Detect which cell encompasses the target text, then output its [X, Y] center coordinate. 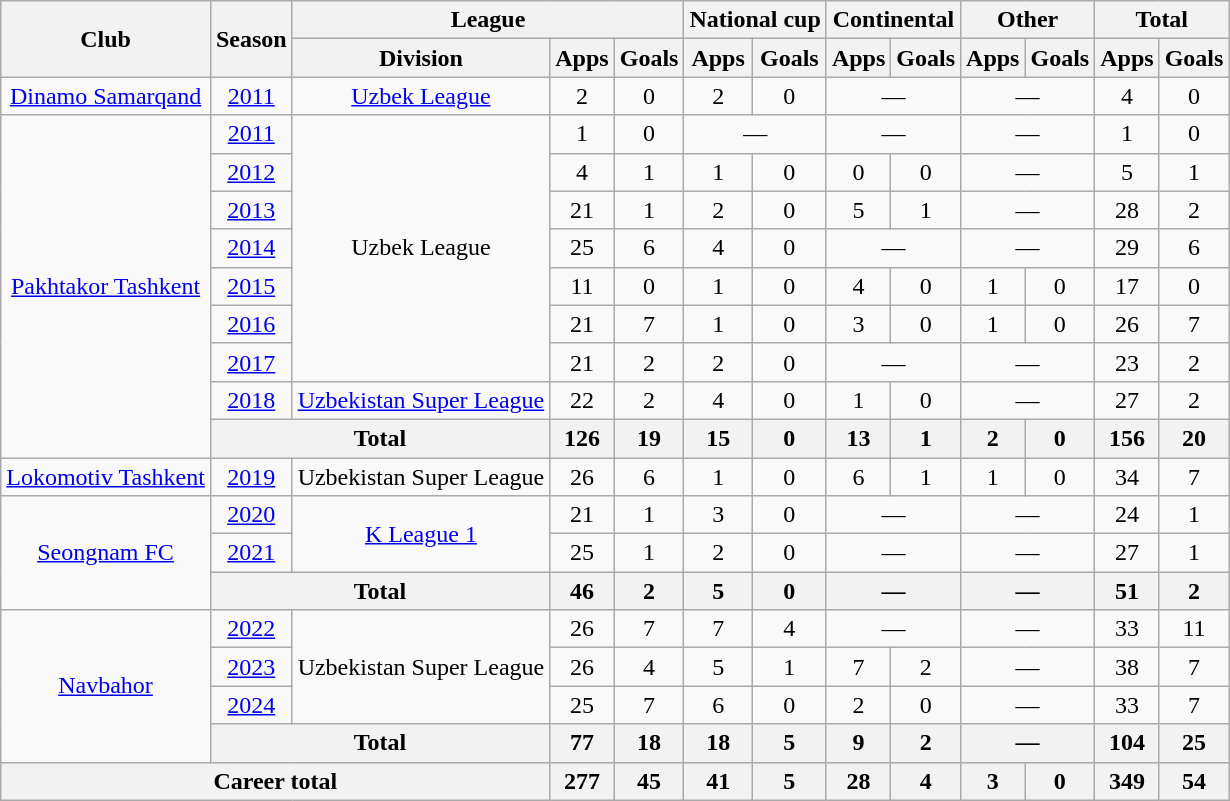
Division [421, 58]
2014 [251, 248]
Seongnam FC [106, 553]
17 [1127, 286]
41 [718, 781]
20 [1194, 438]
2020 [251, 515]
League [488, 20]
24 [1127, 515]
Lokomotiv Tashkent [106, 477]
51 [1127, 591]
15 [718, 438]
2023 [251, 667]
34 [1127, 477]
9 [858, 743]
2019 [251, 477]
2024 [251, 705]
29 [1127, 248]
19 [649, 438]
Other [1028, 20]
2022 [251, 629]
2017 [251, 362]
Club [106, 39]
K League 1 [421, 534]
Dinamo Samarqand [106, 96]
Continental [893, 20]
Career total [276, 781]
Navbahor [106, 686]
13 [858, 438]
77 [582, 743]
45 [649, 781]
38 [1127, 667]
349 [1127, 781]
2012 [251, 172]
Pakhtakor Tashkent [106, 286]
National cup [755, 20]
Season [251, 39]
126 [582, 438]
46 [582, 591]
277 [582, 781]
23 [1127, 362]
2015 [251, 286]
2018 [251, 400]
104 [1127, 743]
2016 [251, 324]
22 [582, 400]
54 [1194, 781]
156 [1127, 438]
2013 [251, 210]
2021 [251, 553]
